Detect which cell encompasses the target text, then output its [x, y] center coordinate. 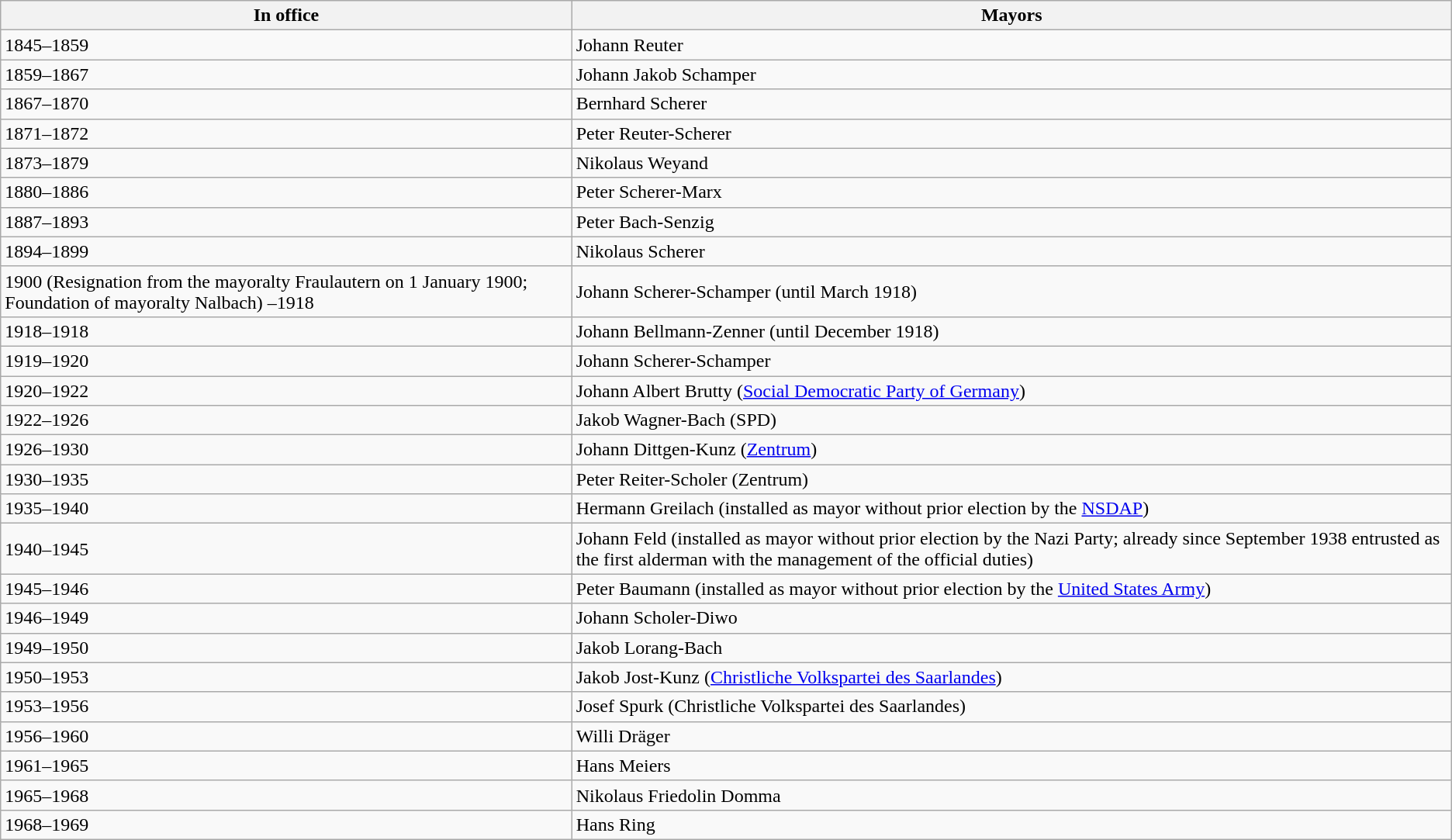
1859–1867 [286, 74]
1950–1953 [286, 677]
Peter Bach-Senzig [1011, 222]
1873–1879 [286, 163]
1961–1965 [286, 766]
Peter Scherer-Marx [1011, 192]
1953–1956 [286, 707]
Nikolaus Weyand [1011, 163]
Johann Albert Brutty (Social Democratic Party of Germany) [1011, 390]
1935–1940 [286, 509]
Jakob Lorang-Bach [1011, 648]
Hans Ring [1011, 824]
1946–1949 [286, 618]
1968–1969 [286, 824]
1926–1930 [286, 450]
1965–1968 [286, 795]
Johann Scherer-Schamper [1011, 361]
1900 (Resignation from the mayoralty Fraulautern on 1 January 1900; Foundation of mayoralty Nalbach) –1918 [286, 292]
Jakob Jost-Kunz (Christliche Volkspartei des Saarlandes) [1011, 677]
Johann Bellmann-Zenner (until December 1918) [1011, 331]
Willi Dräger [1011, 736]
1871–1872 [286, 133]
Johann Dittgen-Kunz (Zentrum) [1011, 450]
1845–1859 [286, 45]
1930–1935 [286, 479]
Peter Reiter-Scholer (Zentrum) [1011, 479]
Peter Reuter-Scherer [1011, 133]
Mayors [1011, 16]
Johann Scherer-Schamper (until March 1918) [1011, 292]
1949–1950 [286, 648]
1945–1946 [286, 589]
Bernhard Scherer [1011, 104]
1918–1918 [286, 331]
1919–1920 [286, 361]
In office [286, 16]
1867–1870 [286, 104]
1922–1926 [286, 420]
Johann Jakob Schamper [1011, 74]
Peter Baumann (installed as mayor without prior election by the United States Army) [1011, 589]
Nikolaus Scherer [1011, 251]
1956–1960 [286, 736]
1894–1899 [286, 251]
1920–1922 [286, 390]
1887–1893 [286, 222]
Josef Spurk (Christliche Volkspartei des Saarlandes) [1011, 707]
Nikolaus Friedolin Domma [1011, 795]
1940–1945 [286, 549]
1880–1886 [286, 192]
Hermann Greilach (installed as mayor without prior election by the NSDAP) [1011, 509]
Hans Meiers [1011, 766]
Johann Reuter [1011, 45]
Johann Scholer-Diwo [1011, 618]
Jakob Wagner-Bach (SPD) [1011, 420]
